Scan for the cell matching the given text and deliver its [x, y] coordinate at center. 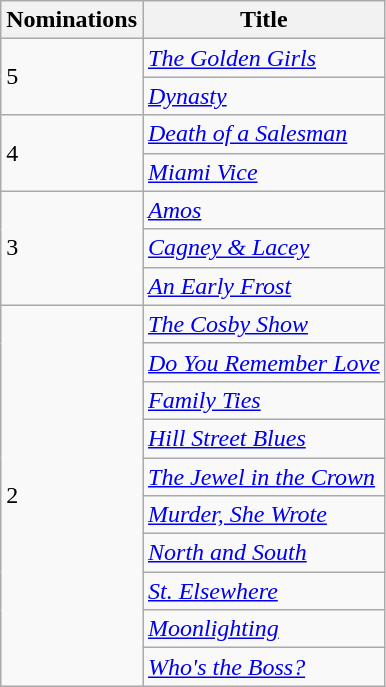
Death of a Salesman [264, 134]
Cagney & Lacey [264, 248]
An Early Frost [264, 286]
St. Elsewhere [264, 591]
Title [264, 20]
Miami Vice [264, 172]
4 [72, 153]
Hill Street Blues [264, 438]
Murder, She Wrote [264, 515]
3 [72, 248]
2 [72, 496]
Who's the Boss? [264, 667]
Family Ties [264, 400]
The Golden Girls [264, 58]
Moonlighting [264, 629]
Dynasty [264, 96]
North and South [264, 553]
The Jewel in the Crown [264, 477]
Do You Remember Love [264, 362]
5 [72, 77]
Nominations [72, 20]
The Cosby Show [264, 324]
Amos [264, 210]
